Determine the [x, y] coordinate at the center of the cell enclosing the given text.  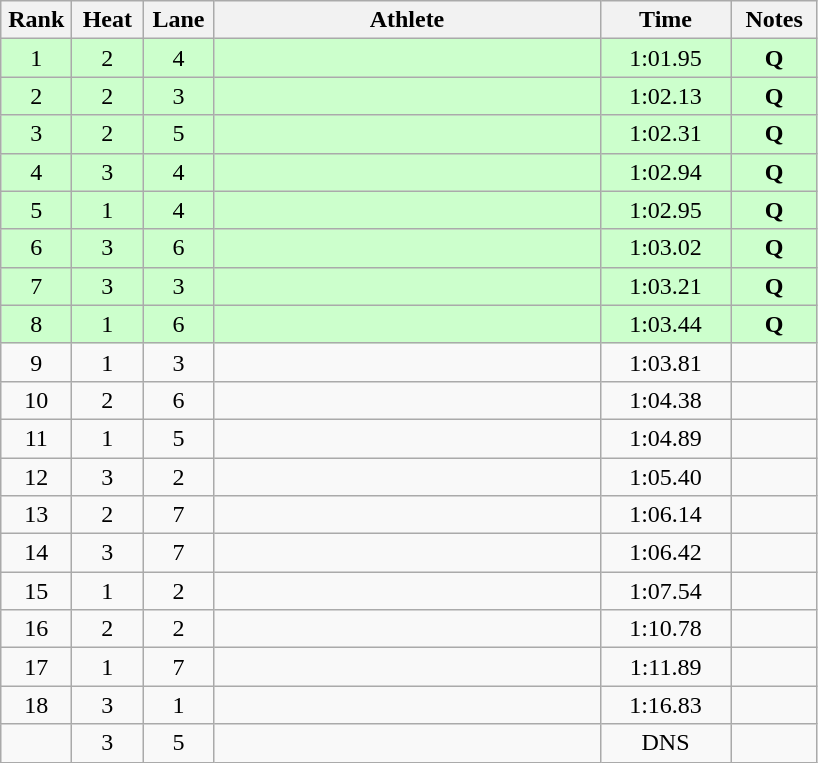
1:01.95 [666, 58]
1:06.14 [666, 515]
13 [36, 515]
Heat [108, 20]
1:10.78 [666, 629]
1:04.89 [666, 438]
1:03.81 [666, 362]
1:06.42 [666, 553]
17 [36, 667]
9 [36, 362]
8 [36, 324]
1:03.21 [666, 286]
12 [36, 477]
15 [36, 591]
1:02.13 [666, 96]
1:02.94 [666, 172]
16 [36, 629]
1:03.44 [666, 324]
1:07.54 [666, 591]
Rank [36, 20]
1:03.02 [666, 248]
10 [36, 400]
DNS [666, 743]
18 [36, 705]
1:11.89 [666, 667]
Notes [774, 20]
1:02.31 [666, 134]
11 [36, 438]
14 [36, 553]
Athlete [407, 20]
1:02.95 [666, 210]
1:16.83 [666, 705]
1:05.40 [666, 477]
1:04.38 [666, 400]
Lane [178, 20]
Time [666, 20]
